Output the (x, y) coordinate of the center of the cell containing the given text.  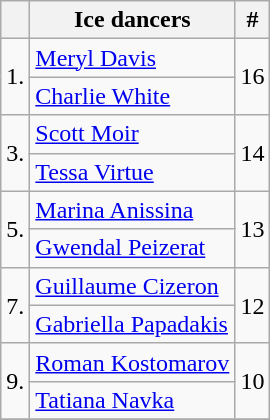
3. (16, 153)
Charlie White (132, 96)
Marina Anissina (132, 210)
7. (16, 305)
16 (252, 77)
9. (16, 381)
5. (16, 229)
Ice dancers (132, 20)
Guillaume Cizeron (132, 286)
14 (252, 153)
Tatiana Navka (132, 400)
Gwendal Peizerat (132, 248)
Meryl Davis (132, 58)
Gabriella Papadakis (132, 324)
Scott Moir (132, 134)
12 (252, 305)
13 (252, 229)
Tessa Virtue (132, 172)
Roman Kostomarov (132, 362)
1. (16, 77)
10 (252, 381)
# (252, 20)
